Search for the cell housing the specified text and yield its [x, y] center coordinate. 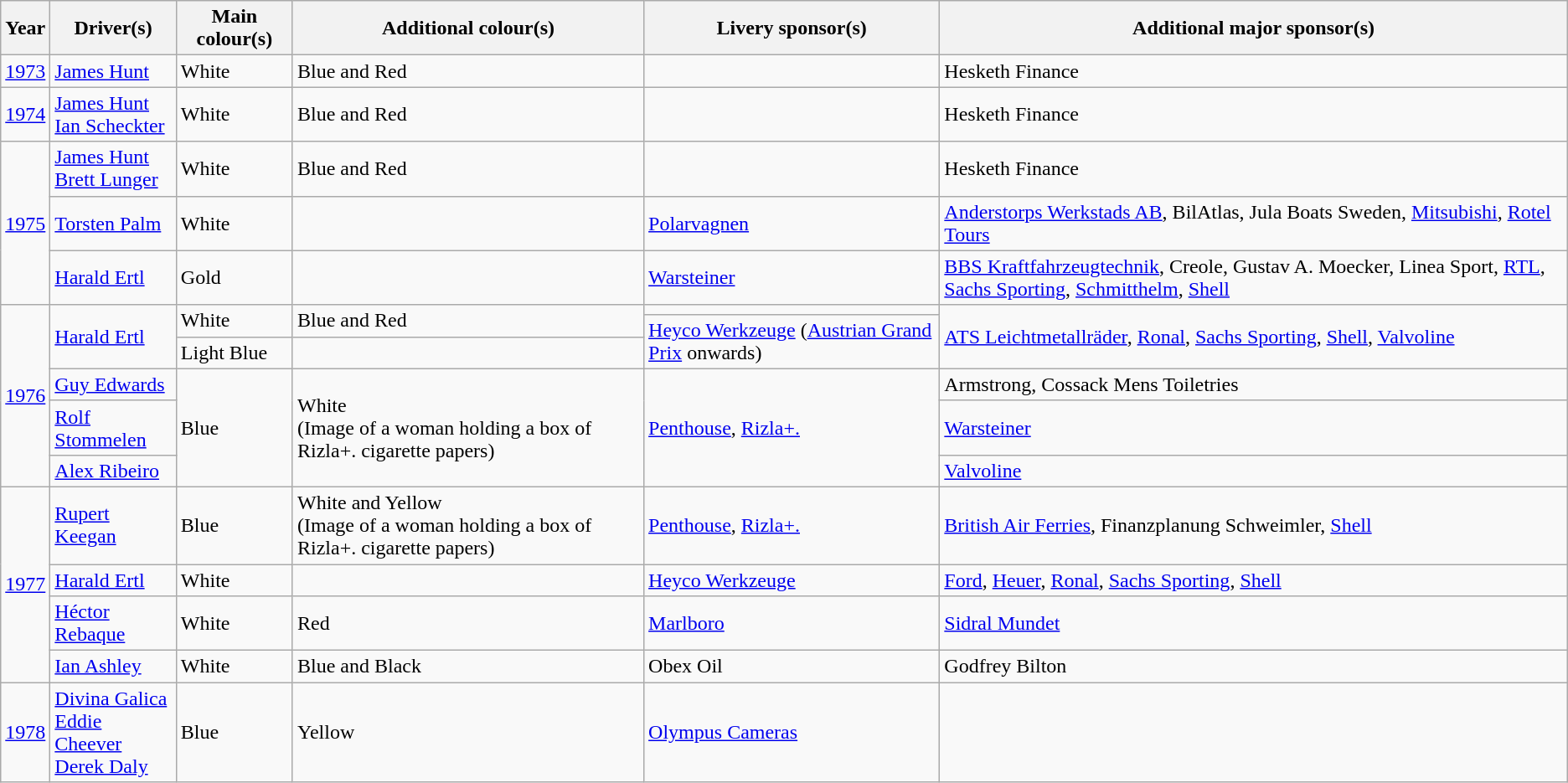
Additional major sponsor(s) [1253, 28]
1973 [25, 71]
Rupert Keegan [113, 525]
Year [25, 28]
Red [467, 623]
Driver(s) [113, 28]
Livery sponsor(s) [792, 28]
Additional colour(s) [467, 28]
Alex Ribeiro [113, 471]
Valvoline [1253, 471]
1978 [25, 732]
Sidral Mundet [1253, 623]
Ford, Heuer, Ronal, Sachs Sporting, Shell [1253, 580]
1974 [25, 114]
Héctor Rebaque [113, 623]
Olympus Cameras [792, 732]
Light Blue [235, 353]
Main colour(s) [235, 28]
ATS Leichtmetallräder, Ronal, Sachs Sporting, Shell, Valvoline [1253, 337]
Gold [235, 278]
Ian Ashley [113, 667]
Divina GalicaEddie CheeverDerek Daly [113, 732]
British Air Ferries, Finanzplanung Schweimler, Shell [1253, 525]
Anderstorps Werkstads AB, BilAtlas, Jula Boats Sweden, Mitsubishi, Rotel Tours [1253, 223]
Heyco Werkzeuge (Austrian Grand Prix onwards) [792, 342]
Heyco Werkzeuge [792, 580]
White and Yellow(Image of a woman holding a box of Rizla+. cigarette papers) [467, 525]
James Hunt [113, 71]
White(Image of a woman holding a box of Rizla+. cigarette papers) [467, 427]
Marlboro [792, 623]
James HuntIan Scheckter [113, 114]
Godfrey Bilton [1253, 667]
Rolf Stommelen [113, 427]
Torsten Palm [113, 223]
1975 [25, 223]
Armstrong, Cossack Mens Toiletries [1253, 384]
James HuntBrett Lunger [113, 169]
Guy Edwards [113, 384]
Yellow [467, 732]
1976 [25, 395]
Polarvagnen [792, 223]
Blue and Black [467, 667]
BBS Kraftfahrzeugtechnik, Creole, Gustav A. Moecker, Linea Sport, RTL, Sachs Sporting, Schmitthelm, Shell [1253, 278]
Obex Oil [792, 667]
1977 [25, 585]
